Output the (x, y) coordinate of the center of the cell containing the given text.  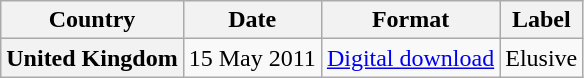
Digital download (410, 58)
Elusive (542, 58)
Date (252, 20)
Format (410, 20)
Label (542, 20)
United Kingdom (92, 58)
Country (92, 20)
15 May 2011 (252, 58)
